Provide the [x, y] coordinate of the cell's center where the given text is located.  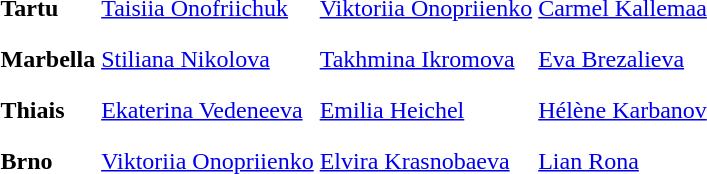
Stiliana Nikolova [208, 59]
Ekaterina Vedeneeva [208, 110]
Emilia Heichel [426, 110]
Takhmina Ikromova [426, 59]
